Provide the (x, y) coordinate of the cell's center where the given text is located.  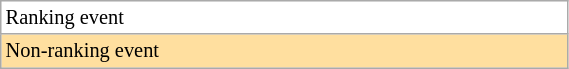
Non-ranking event (284, 51)
Ranking event (284, 17)
